Output the (X, Y) coordinate of the center of the cell containing the given text.  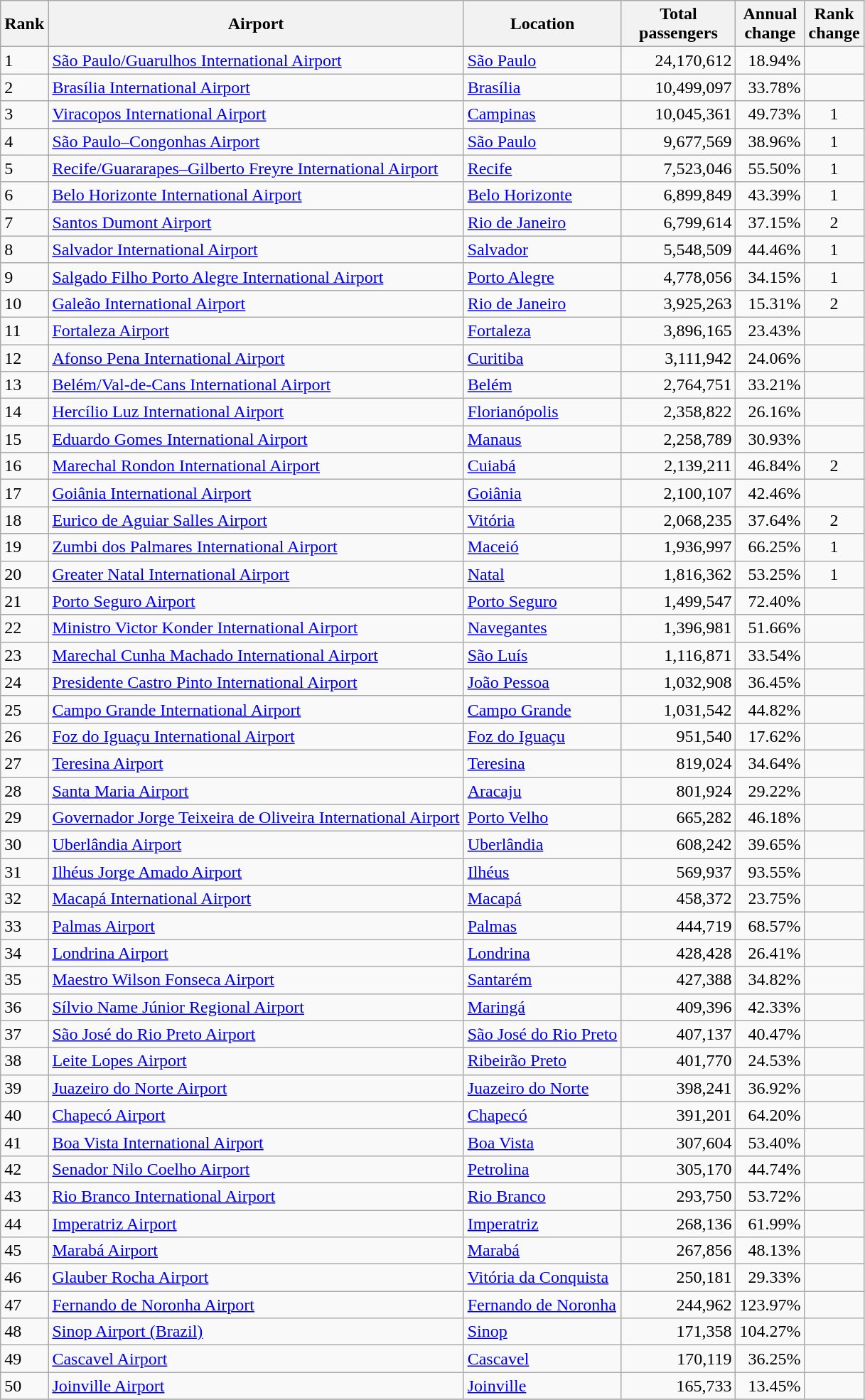
Campo Grande International Airport (256, 709)
Cascavel Airport (256, 1359)
Fortaleza Airport (256, 330)
42.33% (770, 1007)
10,499,097 (678, 87)
Governador Jorge Teixeira de Oliveira International Airport (256, 818)
44 (24, 1223)
43.39% (770, 195)
18 (24, 520)
Macapá (542, 899)
6 (24, 195)
Totalpassengers (678, 24)
391,201 (678, 1115)
Leite Lopes Airport (256, 1061)
Marechal Cunha Machado International Airport (256, 655)
5,548,509 (678, 249)
6,799,614 (678, 222)
36.25% (770, 1359)
4 (24, 141)
24 (24, 682)
Sílvio Name Júnior Regional Airport (256, 1007)
29.22% (770, 791)
409,396 (678, 1007)
Goiânia (542, 493)
24.06% (770, 357)
12 (24, 357)
1,816,362 (678, 574)
Porto Alegre (542, 276)
Fernando de Noronha (542, 1305)
Santa Maria Airport (256, 791)
Belém/Val-de-Cans International Airport (256, 385)
Uberlândia Airport (256, 845)
São Luís (542, 655)
72.40% (770, 601)
268,136 (678, 1223)
17.62% (770, 736)
48.13% (770, 1251)
30.93% (770, 439)
55.50% (770, 168)
Florianópolis (542, 412)
Marabá (542, 1251)
51.66% (770, 628)
10 (24, 303)
3 (24, 114)
93.55% (770, 872)
801,924 (678, 791)
46.18% (770, 818)
16 (24, 466)
35 (24, 980)
32 (24, 899)
33.54% (770, 655)
Palmas (542, 926)
165,733 (678, 1386)
Ilhéus Jorge Amado Airport (256, 872)
39.65% (770, 845)
Fernando de Noronha Airport (256, 1305)
37.64% (770, 520)
Afonso Pena International Airport (256, 357)
38.96% (770, 141)
49 (24, 1359)
42.46% (770, 493)
2,139,211 (678, 466)
Macapá International Airport (256, 899)
Teresina Airport (256, 763)
29.33% (770, 1278)
8 (24, 249)
3,111,942 (678, 357)
46 (24, 1278)
23.43% (770, 330)
33.78% (770, 87)
7,523,046 (678, 168)
Belém (542, 385)
23 (24, 655)
Natal (542, 574)
46.84% (770, 466)
33.21% (770, 385)
47 (24, 1305)
19 (24, 547)
Ministro Victor Konder International Airport (256, 628)
Imperatriz Airport (256, 1223)
Navegantes (542, 628)
2,764,751 (678, 385)
1,031,542 (678, 709)
Presidente Castro Pinto International Airport (256, 682)
244,962 (678, 1305)
171,358 (678, 1332)
Zumbi dos Palmares International Airport (256, 547)
Uberlândia (542, 845)
44.46% (770, 249)
38 (24, 1061)
15 (24, 439)
42 (24, 1169)
Boa Vista (542, 1142)
Campo Grande (542, 709)
18.94% (770, 60)
Location (542, 24)
Eurico de Aguiar Salles Airport (256, 520)
14 (24, 412)
43 (24, 1196)
3,896,165 (678, 330)
104.27% (770, 1332)
1,499,547 (678, 601)
Rio Branco (542, 1196)
307,604 (678, 1142)
9 (24, 276)
27 (24, 763)
Londrina Airport (256, 953)
São Paulo–Congonhas Airport (256, 141)
29 (24, 818)
48 (24, 1332)
34.64% (770, 763)
Sinop (542, 1332)
36.45% (770, 682)
Salvador International Airport (256, 249)
Senador Nilo Coelho Airport (256, 1169)
28 (24, 791)
Airport (256, 24)
15.31% (770, 303)
Joinville Airport (256, 1386)
Greater Natal International Airport (256, 574)
24,170,612 (678, 60)
17 (24, 493)
21 (24, 601)
40 (24, 1115)
Galeão International Airport (256, 303)
34.82% (770, 980)
Rank (24, 24)
3,925,263 (678, 303)
4,778,056 (678, 276)
44.74% (770, 1169)
305,170 (678, 1169)
Belo Horizonte (542, 195)
Porto Seguro Airport (256, 601)
Curitiba (542, 357)
31 (24, 872)
64.20% (770, 1115)
Viracopos International Airport (256, 114)
Cascavel (542, 1359)
Fortaleza (542, 330)
João Pessoa (542, 682)
Maringá (542, 1007)
Juazeiro do Norte Airport (256, 1088)
2,100,107 (678, 493)
Salvador (542, 249)
Foz do Iguaçu International Airport (256, 736)
Boa Vista International Airport (256, 1142)
Marechal Rondon International Airport (256, 466)
49.73% (770, 114)
Ilhéus (542, 872)
Chapecó (542, 1115)
41 (24, 1142)
Porto Velho (542, 818)
Glauber Rocha Airport (256, 1278)
61.99% (770, 1223)
Santos Dumont Airport (256, 222)
26.16% (770, 412)
São José do Rio Preto (542, 1034)
34 (24, 953)
39 (24, 1088)
123.97% (770, 1305)
Rankchange (834, 24)
34.15% (770, 276)
50 (24, 1386)
Belo Horizonte International Airport (256, 195)
1,116,871 (678, 655)
Manaus (542, 439)
Palmas Airport (256, 926)
13.45% (770, 1386)
267,856 (678, 1251)
23.75% (770, 899)
Ribeirão Preto (542, 1061)
33 (24, 926)
Hercílio Luz International Airport (256, 412)
Chapecó Airport (256, 1115)
Foz do Iguaçu (542, 736)
45 (24, 1251)
Cuiabá (542, 466)
665,282 (678, 818)
Maceió (542, 547)
36.92% (770, 1088)
1,032,908 (678, 682)
Maestro Wilson Fonseca Airport (256, 980)
53.25% (770, 574)
Sinop Airport (Brazil) (256, 1332)
427,388 (678, 980)
Recife/Guararapes–Gilberto Freyre International Airport (256, 168)
1,396,981 (678, 628)
Brasília International Airport (256, 87)
Porto Seguro (542, 601)
398,241 (678, 1088)
Recife (542, 168)
36 (24, 1007)
1,936,997 (678, 547)
608,242 (678, 845)
293,750 (678, 1196)
Campinas (542, 114)
407,137 (678, 1034)
819,024 (678, 763)
20 (24, 574)
Rio Branco International Airport (256, 1196)
428,428 (678, 953)
Marabá Airport (256, 1251)
Juazeiro do Norte (542, 1088)
24.53% (770, 1061)
401,770 (678, 1061)
44.82% (770, 709)
569,937 (678, 872)
26.41% (770, 953)
30 (24, 845)
37 (24, 1034)
66.25% (770, 547)
Vitória da Conquista (542, 1278)
68.57% (770, 926)
Petrolina (542, 1169)
10,045,361 (678, 114)
Joinville (542, 1386)
2,258,789 (678, 439)
13 (24, 385)
22 (24, 628)
Teresina (542, 763)
9,677,569 (678, 141)
Annualchange (770, 24)
6,899,849 (678, 195)
Vitória (542, 520)
53.72% (770, 1196)
2,068,235 (678, 520)
40.47% (770, 1034)
5 (24, 168)
11 (24, 330)
São José do Rio Preto Airport (256, 1034)
250,181 (678, 1278)
444,719 (678, 926)
170,119 (678, 1359)
São Paulo/Guarulhos International Airport (256, 60)
Londrina (542, 953)
37.15% (770, 222)
458,372 (678, 899)
7 (24, 222)
Santarém (542, 980)
Brasília (542, 87)
2,358,822 (678, 412)
Goiânia International Airport (256, 493)
Aracaju (542, 791)
951,540 (678, 736)
Imperatriz (542, 1223)
26 (24, 736)
Salgado Filho Porto Alegre International Airport (256, 276)
25 (24, 709)
53.40% (770, 1142)
Eduardo Gomes International Airport (256, 439)
